Determine the (X, Y) coordinate at the center of the cell enclosing the given text.  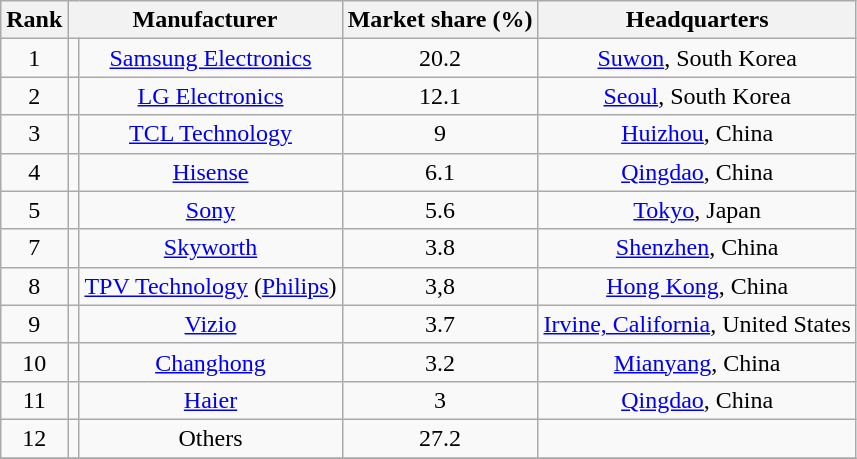
8 (34, 286)
Irvine, California, United States (697, 324)
Huizhou, China (697, 134)
Rank (34, 20)
Hong Kong, China (697, 286)
3,8 (440, 286)
Vizio (210, 324)
TPV Technology (Philips) (210, 286)
5.6 (440, 210)
Changhong (210, 362)
3.7 (440, 324)
Seoul, South Korea (697, 96)
3.8 (440, 248)
12.1 (440, 96)
Tokyo, Japan (697, 210)
Headquarters (697, 20)
3.2 (440, 362)
Mianyang, China (697, 362)
Others (210, 438)
12 (34, 438)
LG Electronics (210, 96)
2 (34, 96)
Market share (%) (440, 20)
20.2 (440, 58)
10 (34, 362)
27.2 (440, 438)
1 (34, 58)
Hisense (210, 172)
TCL Technology (210, 134)
Sony (210, 210)
Shenzhen, China (697, 248)
Suwon, South Korea (697, 58)
Haier (210, 400)
6.1 (440, 172)
7 (34, 248)
Samsung Electronics (210, 58)
4 (34, 172)
11 (34, 400)
5 (34, 210)
Skyworth (210, 248)
Manufacturer (205, 20)
